From the cell containing the given text, extract its center point as [X, Y] coordinate. 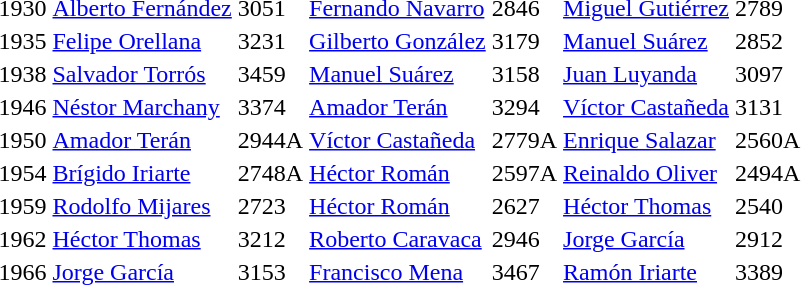
3459 [270, 74]
3294 [524, 107]
2597A [524, 173]
Juan Luyanda [646, 74]
Néstor Marchany [142, 107]
Enrique Salazar [646, 140]
Felipe Orellana [142, 41]
3374 [270, 107]
Roberto Caravaca [398, 239]
2627 [524, 206]
3231 [270, 41]
Salvador Torrós [142, 74]
2944A [270, 140]
2748A [270, 173]
Gilberto González [398, 41]
Brígido Iriarte [142, 173]
Rodolfo Mijares [142, 206]
Jorge García [646, 239]
3212 [270, 239]
2723 [270, 206]
Reinaldo Oliver [646, 173]
2779A [524, 140]
2946 [524, 239]
3179 [524, 41]
3158 [524, 74]
